Output the (x, y) coordinate of the center of the cell containing the given text.  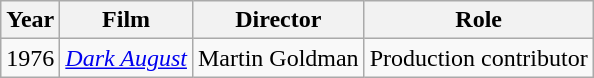
Martin Goldman (278, 58)
Role (478, 20)
1976 (30, 58)
Year (30, 20)
Film (126, 20)
Dark August (126, 58)
Production contributor (478, 58)
Director (278, 20)
